Return [X, Y] of the center of cell containing provided text 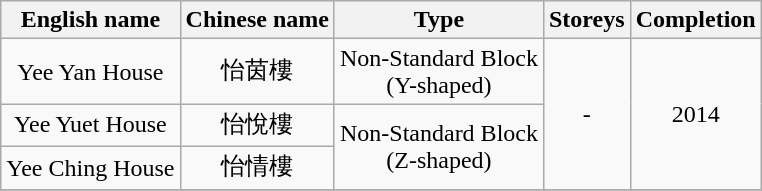
Yee Yan House [90, 72]
Yee Yuet House [90, 126]
2014 [696, 114]
Yee Ching House [90, 168]
Completion [696, 20]
怡茵樓 [257, 72]
怡悅樓 [257, 126]
Type [438, 20]
怡情樓 [257, 168]
Storeys [586, 20]
Non-Standard Block(Y-shaped) [438, 72]
- [586, 114]
English name [90, 20]
Non-Standard Block(Z-shaped) [438, 146]
Chinese name [257, 20]
